Identify which cell holds the provided text, then report its [x, y] central coordinate. 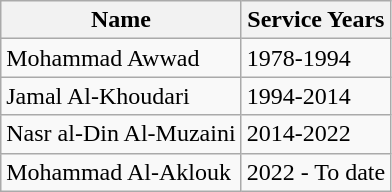
Service Years [316, 20]
Mohammad Al-Aklouk [121, 172]
2022 - To date [316, 172]
Mohammad Awwad [121, 58]
2014-2022 [316, 134]
Nasr al-Din Al-Muzaini [121, 134]
Jamal Al-Khoudari [121, 96]
Name [121, 20]
1978-1994 [316, 58]
1994-2014 [316, 96]
